Provide the [x, y] coordinate of the cell's center where the given text is located.  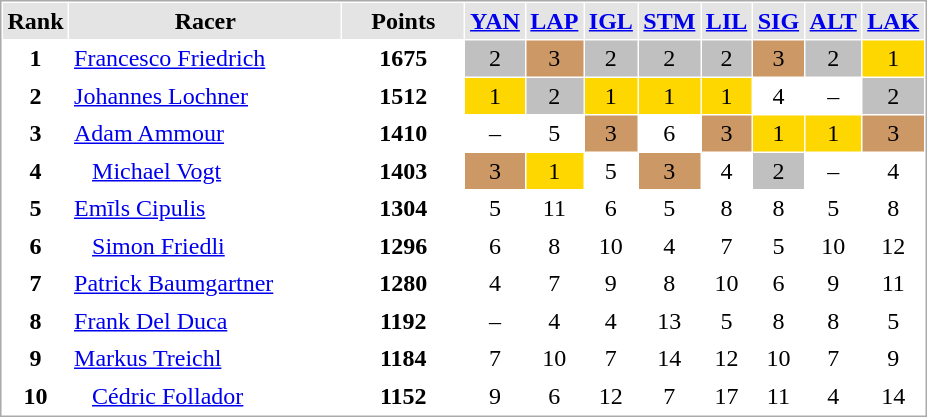
ALT [833, 21]
Racer [206, 21]
17 [726, 396]
Simon Friedli [206, 246]
1403 [404, 171]
1512 [404, 96]
Patrick Baumgartner [206, 284]
1296 [404, 246]
1184 [404, 358]
Points [404, 21]
Rank [36, 21]
IGL [610, 21]
Emīls Cipulis [206, 208]
Cédric Follador [206, 396]
1675 [404, 58]
1410 [404, 134]
LAK [894, 21]
SIG [778, 21]
LIL [726, 21]
Michael Vogt [206, 171]
1304 [404, 208]
Frank Del Duca [206, 321]
1192 [404, 321]
STM [670, 21]
YAN [496, 21]
Adam Ammour [206, 134]
13 [670, 321]
Francesco Friedrich [206, 58]
1152 [404, 396]
Markus Treichl [206, 358]
Johannes Lochner [206, 96]
1280 [404, 284]
LAP [554, 21]
